Provide the [X, Y] coordinate of the cell's center where the given text is located.  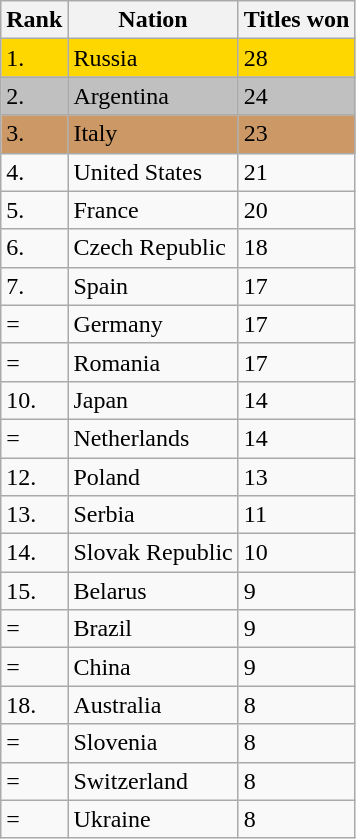
18 [296, 248]
Romania [153, 362]
Serbia [153, 515]
4. [34, 172]
Ukraine [153, 819]
Brazil [153, 629]
21 [296, 172]
13. [34, 515]
Japan [153, 400]
24 [296, 96]
Rank [34, 20]
12. [34, 477]
10. [34, 400]
18. [34, 705]
Italy [153, 134]
Australia [153, 705]
10 [296, 553]
Spain [153, 286]
23 [296, 134]
1. [34, 58]
Czech Republic [153, 248]
China [153, 667]
Poland [153, 477]
Argentina [153, 96]
28 [296, 58]
11 [296, 515]
Slovenia [153, 743]
Belarus [153, 591]
Switzerland [153, 781]
3. [34, 134]
7. [34, 286]
Russia [153, 58]
Nation [153, 20]
15. [34, 591]
France [153, 210]
Netherlands [153, 438]
5. [34, 210]
Germany [153, 324]
6. [34, 248]
Titles won [296, 20]
14. [34, 553]
20 [296, 210]
Slovak Republic [153, 553]
13 [296, 477]
United States [153, 172]
2. [34, 96]
